Provide the [x, y] coordinate of the cell's center where the given text is located.  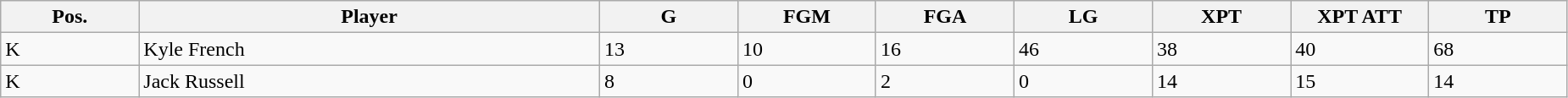
16 [944, 49]
Pos. [70, 17]
XPT [1222, 17]
15 [1359, 81]
68 [1498, 49]
FGA [944, 17]
13 [668, 49]
Jack Russell [370, 81]
Player [370, 17]
FGM [807, 17]
Kyle French [370, 49]
8 [668, 81]
2 [944, 81]
40 [1359, 49]
38 [1222, 49]
TP [1498, 17]
10 [807, 49]
LG [1083, 17]
46 [1083, 49]
XPT ATT [1359, 17]
G [668, 17]
